Output the (X, Y) coordinate of the center of the cell containing the given text.  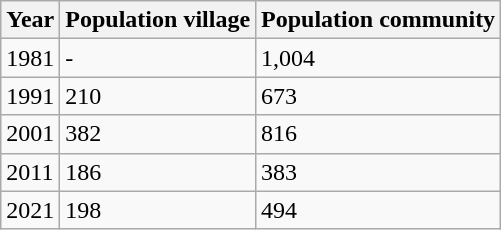
494 (378, 210)
- (158, 58)
383 (378, 172)
1,004 (378, 58)
2021 (30, 210)
382 (158, 134)
Population village (158, 20)
210 (158, 96)
Population community (378, 20)
1981 (30, 58)
2001 (30, 134)
1991 (30, 96)
816 (378, 134)
Year (30, 20)
186 (158, 172)
198 (158, 210)
2011 (30, 172)
673 (378, 96)
